Determine the (x, y) coordinate at the center of the cell enclosing the given text.  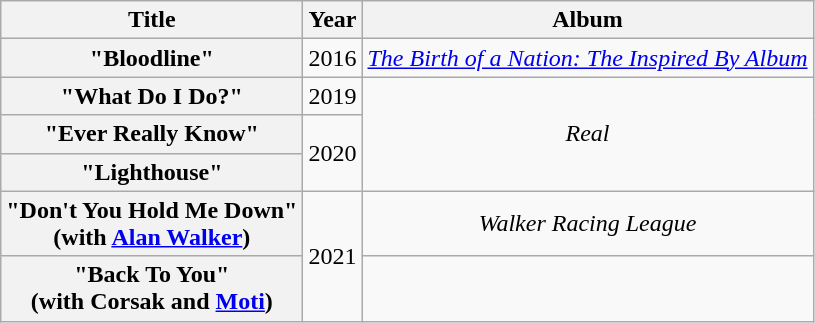
"Don't You Hold Me Down" (with Alan Walker) (152, 224)
Album (588, 20)
2016 (332, 58)
"Bloodline" (152, 58)
"Back To You" (with Corsak and Moti) (152, 288)
Year (332, 20)
"What Do I Do?" (152, 96)
2021 (332, 256)
"Lighthouse" (152, 172)
2019 (332, 96)
The Birth of a Nation: The Inspired By Album (588, 58)
"Ever Really Know" (152, 134)
Walker Racing League (588, 224)
Title (152, 20)
Real (588, 134)
2020 (332, 153)
